From the cell containing the given text, extract its center point as [X, Y] coordinate. 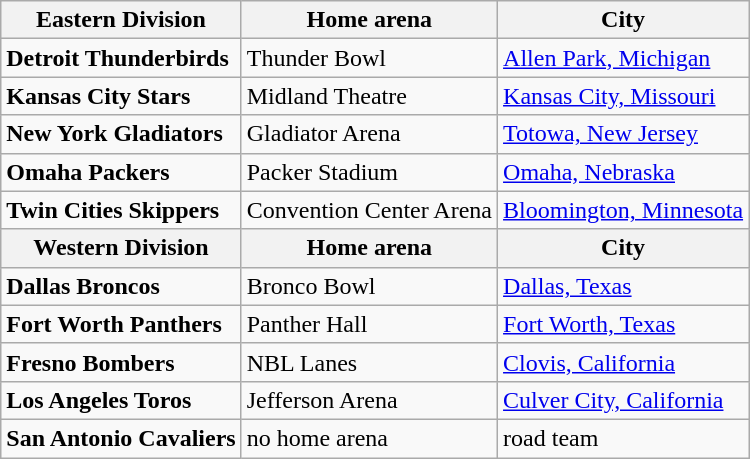
no home arena [369, 438]
Fort Worth, Texas [624, 324]
Bronco Bowl [369, 286]
San Antonio Cavaliers [121, 438]
Fresno Bombers [121, 362]
Western Division [121, 248]
Packer Stadium [369, 172]
Omaha, Nebraska [624, 172]
Fort Worth Panthers [121, 324]
Totowa, New Jersey [624, 134]
Culver City, California [624, 400]
Dallas Broncos [121, 286]
Clovis, California [624, 362]
Los Angeles Toros [121, 400]
Allen Park, Michigan [624, 58]
Thunder Bowl [369, 58]
road team [624, 438]
NBL Lanes [369, 362]
Kansas City, Missouri [624, 96]
Eastern Division [121, 20]
Jefferson Arena [369, 400]
Kansas City Stars [121, 96]
Omaha Packers [121, 172]
Midland Theatre [369, 96]
Gladiator Arena [369, 134]
Twin Cities Skippers [121, 210]
Panther Hall [369, 324]
New York Gladiators [121, 134]
Bloomington, Minnesota [624, 210]
Detroit Thunderbirds [121, 58]
Convention Center Arena [369, 210]
Dallas, Texas [624, 286]
